Pinpoint the cell where the given text exists, returning its [X, Y] midpoint coordinate. 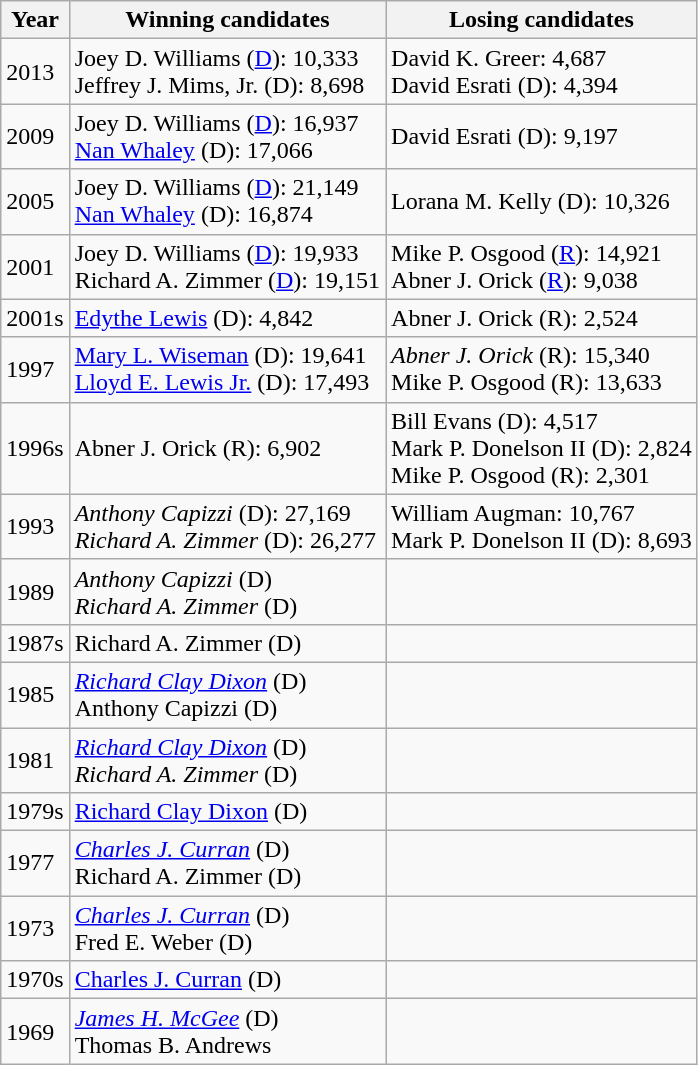
2005 [35, 202]
Charles J. Curran (D)Richard A. Zimmer (D) [227, 864]
Charles J. Curran (D) [227, 980]
David K. Greer: 4,687David Esrati (D): 4,394 [542, 72]
1970s [35, 980]
1981 [35, 760]
Richard A. Zimmer (D) [227, 643]
James H. McGee (D)Thomas B. Andrews [227, 1032]
1989 [35, 592]
Edythe Lewis (D): 4,842 [227, 318]
Richard Clay Dixon (D) [227, 812]
Year [35, 20]
Abner J. Orick (R): 2,524 [542, 318]
1977 [35, 864]
2009 [35, 136]
1987s [35, 643]
Joey D. Williams (D): 10,333Jeffrey J. Mims, Jr. (D): 8,698 [227, 72]
David Esrati (D): 9,197 [542, 136]
2013 [35, 72]
Mary L. Wiseman (D): 19,641Lloyd E. Lewis Jr. (D): 17,493 [227, 370]
Joey D. Williams (D): 21,149Nan Whaley (D): 16,874 [227, 202]
2001s [35, 318]
Abner J. Orick (R): 6,902 [227, 448]
Richard Clay Dixon (D)Richard A. Zimmer (D) [227, 760]
2001 [35, 266]
1973 [35, 928]
1993 [35, 526]
Losing candidates [542, 20]
1969 [35, 1032]
William Augman: 10,767Mark P. Donelson II (D): 8,693 [542, 526]
Abner J. Orick (R): 15,340Mike P. Osgood (R): 13,633 [542, 370]
1979s [35, 812]
1996s [35, 448]
1985 [35, 694]
Bill Evans (D): 4,517Mark P. Donelson II (D): 2,824Mike P. Osgood (R): 2,301 [542, 448]
Anthony Capizzi (D)Richard A. Zimmer (D) [227, 592]
Joey D. Williams (D): 16,937Nan Whaley (D): 17,066 [227, 136]
Mike P. Osgood (R): 14,921Abner J. Orick (R): 9,038 [542, 266]
Richard Clay Dixon (D)Anthony Capizzi (D) [227, 694]
Winning candidates [227, 20]
Anthony Capizzi (D): 27,169Richard A. Zimmer (D): 26,277 [227, 526]
Lorana M. Kelly (D): 10,326 [542, 202]
Charles J. Curran (D)Fred E. Weber (D) [227, 928]
Joey D. Williams (D): 19,933Richard A. Zimmer (D): 19,151 [227, 266]
1997 [35, 370]
